Determine the [X, Y] coordinate at the center of the cell enclosing the given text.  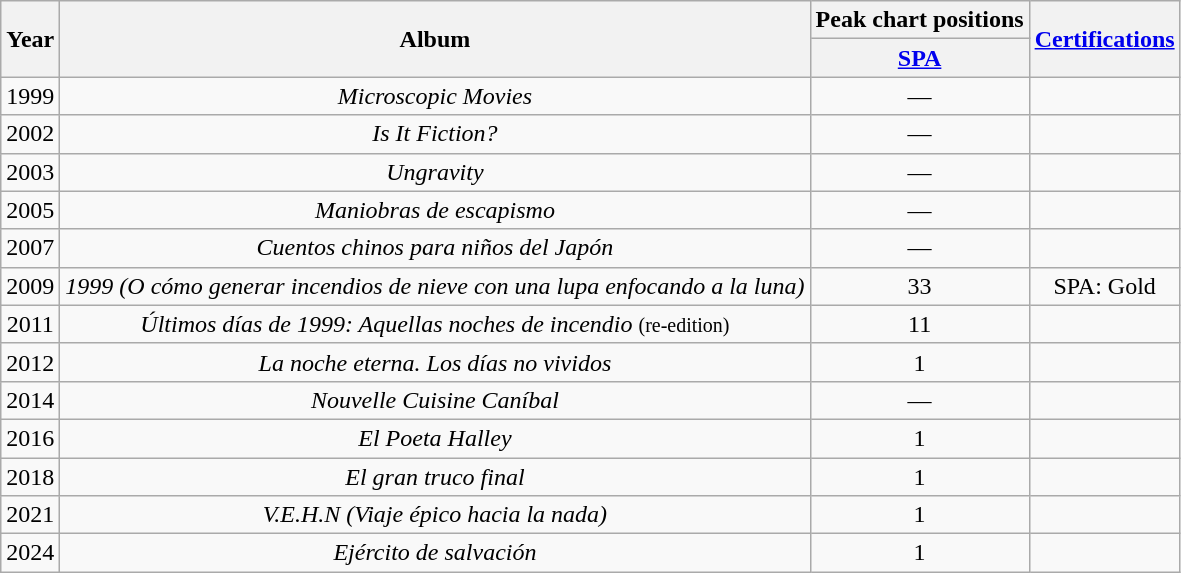
Album [435, 39]
Ungravity [435, 172]
V.E.H.N (Viaje épico hacia la nada) [435, 515]
Peak chart positions [920, 20]
1999 (O cómo generar incendios de nieve con una lupa enfocando a la luna) [435, 286]
Microscopic Movies [435, 96]
33 [920, 286]
2014 [30, 400]
Últimos días de 1999: Aquellas noches de incendio (re-edition) [435, 324]
2009 [30, 286]
Maniobras de escapismo [435, 210]
Certifications [1104, 39]
2012 [30, 362]
Is It Fiction? [435, 134]
2005 [30, 210]
Nouvelle Cuisine Caníbal [435, 400]
SPA: Gold [1104, 286]
11 [920, 324]
2018 [30, 477]
2011 [30, 324]
Cuentos chinos para niños del Japón [435, 248]
El Poeta Halley [435, 438]
2003 [30, 172]
2002 [30, 134]
2021 [30, 515]
Ejército de salvación [435, 553]
2016 [30, 438]
La noche eterna. Los días no vividos [435, 362]
SPA [920, 58]
2024 [30, 553]
2007 [30, 248]
El gran truco final [435, 477]
1999 [30, 96]
Year [30, 39]
